Return the (x, y) coordinate for the center point of the cell that contains the specified text.  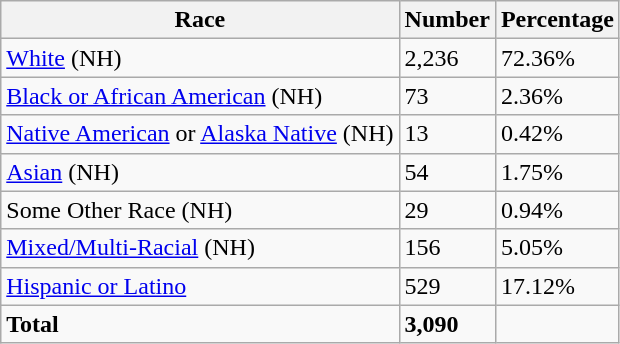
0.42% (557, 134)
Total (200, 324)
2,236 (447, 58)
73 (447, 96)
17.12% (557, 286)
529 (447, 286)
54 (447, 172)
Hispanic or Latino (200, 286)
White (NH) (200, 58)
2.36% (557, 96)
0.94% (557, 210)
5.05% (557, 248)
Black or African American (NH) (200, 96)
Mixed/Multi-Racial (NH) (200, 248)
72.36% (557, 58)
Percentage (557, 20)
Some Other Race (NH) (200, 210)
13 (447, 134)
Race (200, 20)
29 (447, 210)
Native American or Alaska Native (NH) (200, 134)
3,090 (447, 324)
156 (447, 248)
Number (447, 20)
1.75% (557, 172)
Asian (NH) (200, 172)
